Determine the [X, Y] coordinate at the center of the cell enclosing the given text.  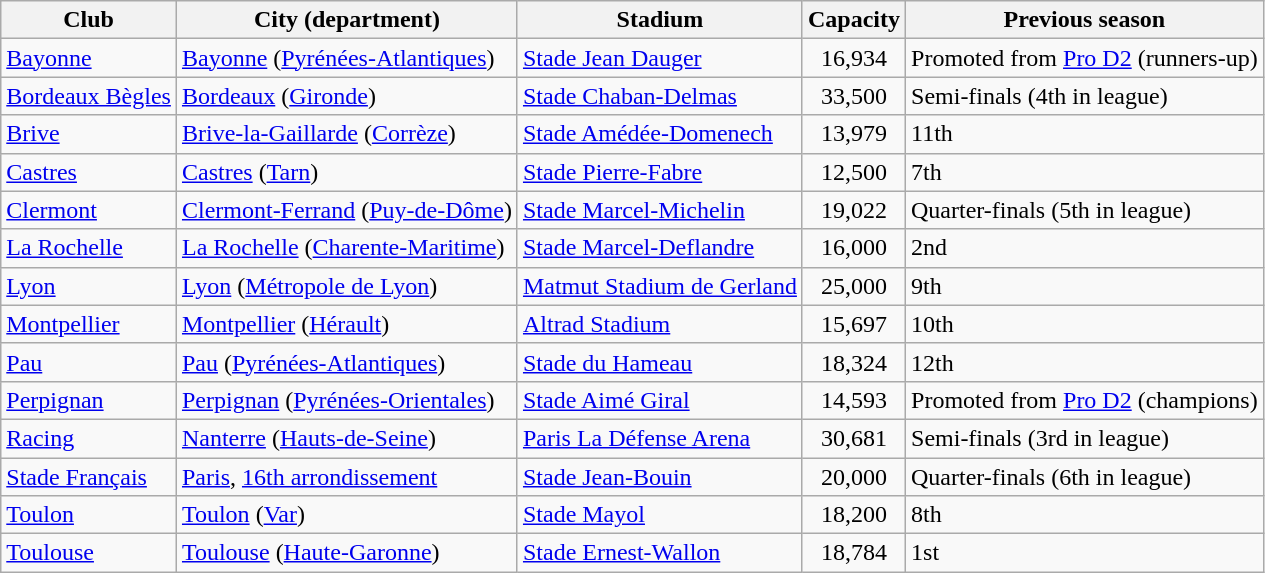
Capacity [854, 20]
Castres (Tarn) [346, 172]
La Rochelle [89, 248]
La Rochelle (Charente-Maritime) [346, 248]
Quarter-finals (6th in league) [1085, 477]
Paris La Défense Arena [660, 438]
Toulouse [89, 553]
19,022 [854, 210]
Perpignan (Pyrénées-Orientales) [346, 400]
Stadium [660, 20]
33,500 [854, 96]
Clermont [89, 210]
7th [1085, 172]
Stade Jean Dauger [660, 58]
Montpellier (Hérault) [346, 324]
Stade Ernest-Wallon [660, 553]
Stade Mayol [660, 515]
Brive [89, 134]
Toulon [89, 515]
18,784 [854, 553]
Castres [89, 172]
18,200 [854, 515]
Bordeaux Bègles [89, 96]
Pau (Pyrénées-Atlantiques) [346, 362]
Club [89, 20]
Quarter-finals (5th in league) [1085, 210]
16,000 [854, 248]
Perpignan [89, 400]
Previous season [1085, 20]
Nanterre (Hauts-de-Seine) [346, 438]
Stade du Hameau [660, 362]
Montpellier [89, 324]
18,324 [854, 362]
13,979 [854, 134]
Altrad Stadium [660, 324]
Bordeaux (Gironde) [346, 96]
Semi-finals (3rd in league) [1085, 438]
Semi-finals (4th in league) [1085, 96]
8th [1085, 515]
Bayonne (Pyrénées-Atlantiques) [346, 58]
11th [1085, 134]
Promoted from Pro D2 (champions) [1085, 400]
1st [1085, 553]
15,697 [854, 324]
Toulouse (Haute-Garonne) [346, 553]
City (department) [346, 20]
Stade Chaban-Delmas [660, 96]
Brive-la-Gaillarde (Corrèze) [346, 134]
Stade Amédée-Domenech [660, 134]
Stade Français [89, 477]
Clermont-Ferrand (Puy-de-Dôme) [346, 210]
2nd [1085, 248]
Stade Jean-Bouin [660, 477]
Paris, 16th arrondissement [346, 477]
Stade Marcel-Deflandre [660, 248]
10th [1085, 324]
Promoted from Pro D2 (runners-up) [1085, 58]
12th [1085, 362]
25,000 [854, 286]
Matmut Stadium de Gerland [660, 286]
16,934 [854, 58]
9th [1085, 286]
14,593 [854, 400]
Pau [89, 362]
Stade Marcel-Michelin [660, 210]
Toulon (Var) [346, 515]
Lyon (Métropole de Lyon) [346, 286]
Stade Aimé Giral [660, 400]
Stade Pierre-Fabre [660, 172]
30,681 [854, 438]
12,500 [854, 172]
20,000 [854, 477]
Lyon [89, 286]
Racing [89, 438]
Bayonne [89, 58]
